Detect which cell encompasses the target text, then output its (x, y) center coordinate. 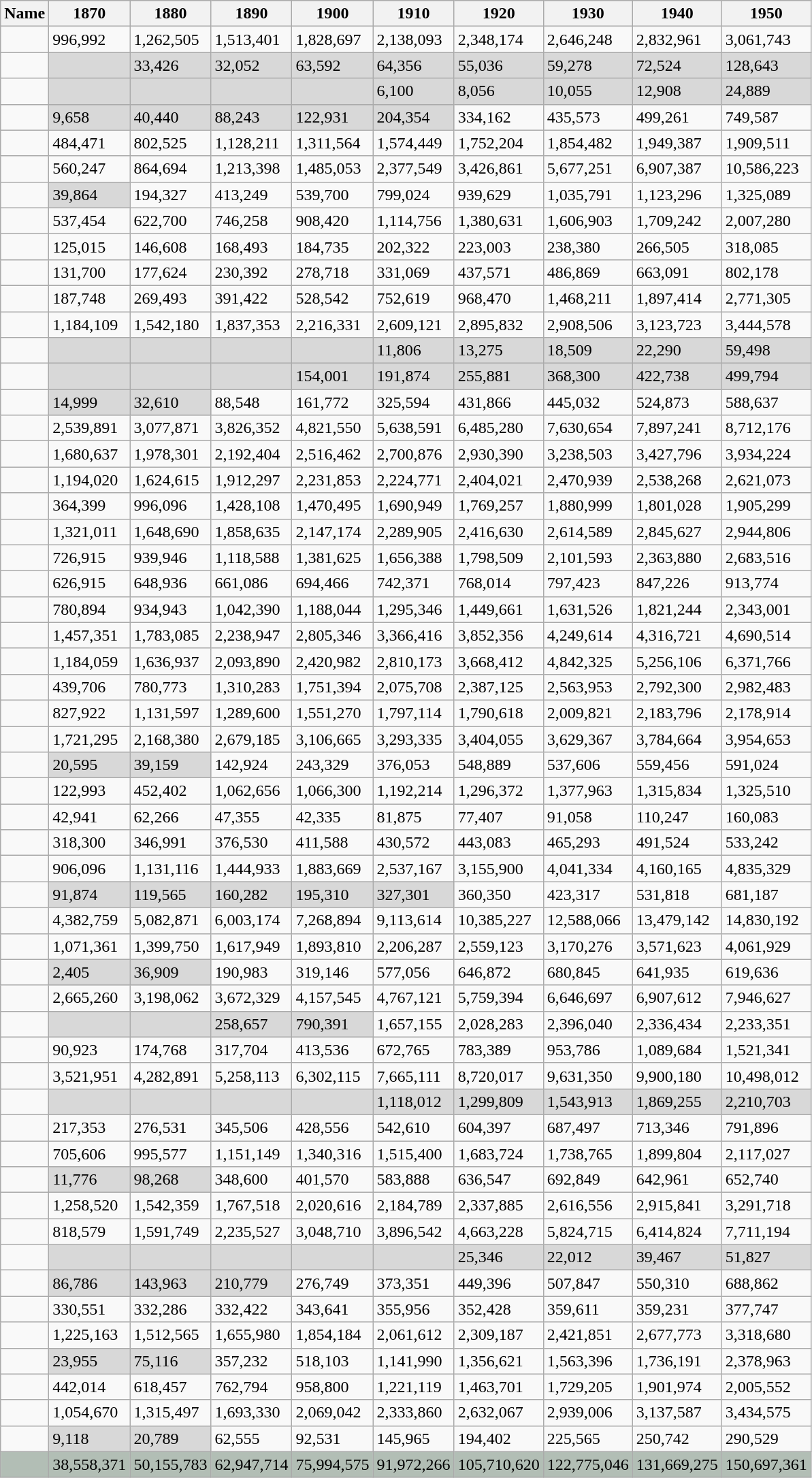
802,525 (170, 143)
33,426 (170, 65)
4,663,228 (498, 1232)
2,235,527 (252, 1232)
8,056 (498, 91)
1,801,028 (677, 506)
499,794 (766, 376)
1,035,791 (588, 195)
1,118,588 (252, 558)
3,198,062 (170, 998)
2,915,841 (677, 1206)
413,249 (252, 195)
174,768 (170, 1050)
791,896 (766, 1127)
8,720,017 (498, 1076)
2,404,021 (498, 480)
1,656,388 (414, 558)
1,123,296 (677, 195)
22,012 (588, 1257)
59,278 (588, 65)
332,422 (252, 1309)
577,056 (414, 972)
131,669,275 (677, 1464)
958,800 (332, 1387)
1,258,520 (90, 1206)
325,594 (414, 402)
91,058 (588, 817)
672,765 (414, 1050)
3,826,352 (252, 428)
486,869 (588, 272)
1,854,482 (588, 143)
2,939,006 (588, 1413)
2,632,067 (498, 1413)
348,600 (252, 1180)
352,428 (498, 1309)
194,327 (170, 195)
939,629 (498, 195)
2,183,796 (677, 713)
105,710,620 (498, 1464)
1,721,295 (90, 739)
1,310,283 (252, 687)
5,082,871 (170, 920)
2,539,891 (90, 428)
3,896,542 (414, 1232)
465,293 (588, 843)
190,983 (252, 972)
327,301 (414, 895)
1,151,149 (252, 1154)
3,672,329 (252, 998)
3,048,710 (332, 1232)
1,624,615 (170, 480)
6,907,612 (677, 998)
1,457,351 (90, 635)
3,291,718 (766, 1206)
4,767,121 (414, 998)
51,827 (766, 1257)
276,531 (170, 1127)
376,530 (252, 843)
318,300 (90, 843)
2,093,890 (252, 661)
1,225,163 (90, 1335)
3,629,367 (588, 739)
1,512,565 (170, 1335)
1,617,949 (252, 946)
1,901,974 (677, 1387)
507,847 (588, 1283)
539,700 (332, 195)
2,908,506 (588, 325)
4,842,325 (588, 661)
276,749 (332, 1283)
2,192,404 (252, 454)
1,356,621 (498, 1361)
995,577 (170, 1154)
3,077,871 (170, 428)
913,774 (766, 583)
223,003 (498, 246)
210,779 (252, 1283)
401,570 (332, 1180)
1,042,390 (252, 609)
6,646,697 (588, 998)
3,426,861 (498, 169)
939,946 (170, 558)
7,946,627 (766, 998)
423,317 (588, 895)
802,178 (766, 272)
2,405 (90, 972)
47,355 (252, 817)
622,700 (170, 221)
1,118,012 (414, 1102)
2,231,853 (332, 480)
122,993 (90, 791)
4,061,929 (766, 946)
2,944,806 (766, 532)
652,740 (766, 1180)
63,592 (332, 65)
1,897,414 (677, 298)
90,923 (90, 1050)
548,889 (498, 765)
1,858,635 (252, 532)
1,543,913 (588, 1102)
62,266 (170, 817)
359,231 (677, 1309)
204,354 (414, 117)
2,238,947 (252, 635)
818,579 (90, 1232)
266,505 (677, 246)
2,138,093 (414, 39)
560,247 (90, 169)
1,736,191 (677, 1361)
2,020,616 (332, 1206)
2,609,121 (414, 325)
50,155,783 (170, 1464)
2,101,593 (588, 558)
6,485,280 (498, 428)
376,053 (414, 765)
428,556 (332, 1127)
2,930,390 (498, 454)
160,282 (252, 895)
2,377,549 (414, 169)
864,694 (170, 169)
768,014 (498, 583)
542,610 (414, 1127)
2,387,125 (498, 687)
1,783,085 (170, 635)
1,949,387 (677, 143)
317,704 (252, 1050)
2,210,703 (766, 1102)
1,289,600 (252, 713)
559,456 (677, 765)
42,941 (90, 817)
2,416,630 (498, 532)
55,036 (498, 65)
5,258,113 (252, 1076)
346,991 (170, 843)
583,888 (414, 1180)
92,531 (332, 1439)
648,936 (170, 583)
40,440 (170, 117)
3,444,578 (766, 325)
1,631,526 (588, 609)
131,700 (90, 272)
618,457 (170, 1387)
1,184,109 (90, 325)
680,845 (588, 972)
119,565 (170, 895)
1,325,510 (766, 791)
746,258 (252, 221)
452,402 (170, 791)
1,657,155 (414, 1024)
75,994,575 (332, 1464)
1,295,346 (414, 609)
345,506 (252, 1127)
1880 (170, 14)
687,497 (588, 1127)
2,363,880 (677, 558)
445,032 (588, 402)
7,897,241 (677, 428)
3,434,575 (766, 1413)
334,162 (498, 117)
642,961 (677, 1180)
726,915 (90, 558)
2,792,300 (677, 687)
499,261 (677, 117)
3,954,653 (766, 739)
4,382,759 (90, 920)
1,128,211 (252, 143)
377,747 (766, 1309)
641,935 (677, 972)
636,547 (498, 1180)
5,759,394 (498, 998)
11,806 (414, 351)
2,537,167 (414, 869)
430,572 (414, 843)
1,296,372 (498, 791)
331,069 (414, 272)
39,159 (170, 765)
142,924 (252, 765)
619,636 (766, 972)
2,206,287 (414, 946)
1,893,810 (332, 946)
7,268,894 (332, 920)
2,810,173 (414, 661)
2,538,268 (677, 480)
1900 (332, 14)
24,889 (766, 91)
2,646,248 (588, 39)
1,591,749 (170, 1232)
2,333,860 (414, 1413)
1,444,933 (252, 869)
161,772 (332, 402)
413,536 (332, 1050)
25,346 (498, 1257)
1,542,180 (170, 325)
4,160,165 (677, 869)
88,243 (252, 117)
2,665,260 (90, 998)
258,657 (252, 1024)
3,123,723 (677, 325)
1,709,242 (677, 221)
780,894 (90, 609)
1,468,211 (588, 298)
217,353 (90, 1127)
1,880,999 (588, 506)
1,574,449 (414, 143)
968,470 (498, 298)
1,299,809 (498, 1102)
1,883,669 (332, 869)
195,310 (332, 895)
2,421,851 (588, 1335)
2,559,123 (498, 946)
2,224,771 (414, 480)
1,428,108 (252, 506)
1,683,724 (498, 1154)
1,192,214 (414, 791)
705,606 (90, 1154)
953,786 (588, 1050)
1,636,937 (170, 661)
1,213,398 (252, 169)
187,748 (90, 298)
39,467 (677, 1257)
1,751,394 (332, 687)
411,588 (332, 843)
2,895,832 (498, 325)
1,752,204 (498, 143)
128,643 (766, 65)
1,311,564 (332, 143)
5,677,251 (588, 169)
1,542,359 (170, 1206)
3,366,416 (414, 635)
10,385,227 (498, 920)
364,399 (90, 506)
3,238,503 (588, 454)
442,014 (90, 1387)
10,498,012 (766, 1076)
357,232 (252, 1361)
10,055 (588, 91)
1870 (90, 14)
3,106,665 (332, 739)
1,377,963 (588, 791)
661,086 (252, 583)
125,015 (90, 246)
6,100 (414, 91)
184,735 (332, 246)
3,061,743 (766, 39)
1,797,114 (414, 713)
1,909,511 (766, 143)
3,318,680 (766, 1335)
225,565 (588, 1439)
439,706 (90, 687)
604,397 (498, 1127)
2,700,876 (414, 454)
88,548 (252, 402)
1,381,625 (332, 558)
318,085 (766, 246)
373,351 (414, 1283)
39,864 (90, 195)
2,621,073 (766, 480)
1,905,299 (766, 506)
250,742 (677, 1439)
3,170,276 (588, 946)
1950 (766, 14)
1,693,330 (252, 1413)
435,573 (588, 117)
2,075,708 (414, 687)
996,096 (170, 506)
1,790,618 (498, 713)
Name (25, 14)
32,610 (170, 402)
1,729,205 (588, 1387)
2,309,187 (498, 1335)
86,786 (90, 1283)
18,509 (588, 351)
437,571 (498, 272)
681,187 (766, 895)
797,423 (588, 583)
4,157,545 (332, 998)
5,824,715 (588, 1232)
2,832,961 (677, 39)
1,513,401 (252, 39)
2,009,821 (588, 713)
150,697,361 (766, 1464)
1,680,637 (90, 454)
1,325,089 (766, 195)
6,907,387 (677, 169)
1,470,495 (332, 506)
694,466 (332, 583)
14,999 (90, 402)
3,934,224 (766, 454)
692,849 (588, 1180)
2,233,351 (766, 1024)
1,188,044 (332, 609)
3,571,623 (677, 946)
4,249,614 (588, 635)
1920 (498, 14)
1,340,316 (332, 1154)
996,992 (90, 39)
98,268 (170, 1180)
62,947,714 (252, 1464)
2,616,556 (588, 1206)
20,595 (90, 765)
1,769,257 (498, 506)
5,638,591 (414, 428)
122,775,046 (588, 1464)
780,773 (170, 687)
4,690,514 (766, 635)
7,711,194 (766, 1232)
59,498 (766, 351)
23,955 (90, 1361)
2,007,280 (766, 221)
2,378,963 (766, 1361)
20,789 (170, 1439)
13,479,142 (677, 920)
518,103 (332, 1361)
122,931 (332, 117)
2,845,627 (677, 532)
91,972,266 (414, 1464)
7,630,654 (588, 428)
1,131,597 (170, 713)
524,873 (677, 402)
154,001 (332, 376)
2,396,040 (588, 1024)
32,052 (252, 65)
1,648,690 (170, 532)
749,587 (766, 117)
713,346 (677, 1127)
799,024 (414, 195)
202,322 (414, 246)
77,407 (498, 817)
533,242 (766, 843)
2,679,185 (252, 739)
36,909 (170, 972)
2,982,483 (766, 687)
449,396 (498, 1283)
12,908 (677, 91)
1,606,903 (588, 221)
783,389 (498, 1050)
3,155,900 (498, 869)
491,524 (677, 843)
2,677,773 (677, 1335)
1910 (414, 14)
1,767,518 (252, 1206)
359,611 (588, 1309)
537,606 (588, 765)
13,275 (498, 351)
9,658 (90, 117)
91,874 (90, 895)
1,521,341 (766, 1050)
2,348,174 (498, 39)
762,794 (252, 1387)
368,300 (588, 376)
343,641 (332, 1309)
1,066,300 (332, 791)
42,335 (332, 817)
22,290 (677, 351)
431,866 (498, 402)
230,392 (252, 272)
3,137,587 (677, 1413)
1,089,684 (677, 1050)
10,586,223 (766, 169)
646,872 (498, 972)
255,881 (498, 376)
278,718 (332, 272)
2,168,380 (170, 739)
1,399,750 (170, 946)
64,356 (414, 65)
269,493 (170, 298)
4,821,550 (332, 428)
2,117,027 (766, 1154)
934,943 (170, 609)
391,422 (252, 298)
81,875 (414, 817)
3,784,664 (677, 739)
2,470,939 (588, 480)
908,420 (332, 221)
8,712,176 (766, 428)
1,315,497 (170, 1413)
332,286 (170, 1309)
2,005,552 (766, 1387)
537,454 (90, 221)
3,521,951 (90, 1076)
1,828,697 (332, 39)
1,563,396 (588, 1361)
1,912,297 (252, 480)
1,978,301 (170, 454)
360,350 (498, 895)
2,147,174 (332, 532)
6,371,766 (766, 661)
1,869,255 (677, 1102)
1,655,980 (252, 1335)
827,922 (90, 713)
1,690,949 (414, 506)
160,083 (766, 817)
1,062,656 (252, 791)
355,956 (414, 1309)
12,588,066 (588, 920)
790,391 (332, 1024)
177,624 (170, 272)
72,524 (677, 65)
319,146 (332, 972)
1,315,834 (677, 791)
4,041,334 (588, 869)
2,614,589 (588, 532)
290,529 (766, 1439)
1,184,059 (90, 661)
9,900,180 (677, 1076)
168,493 (252, 246)
2,028,283 (498, 1024)
1,221,119 (414, 1387)
3,427,796 (677, 454)
588,637 (766, 402)
146,608 (170, 246)
550,310 (677, 1283)
4,316,721 (677, 635)
11,776 (90, 1180)
238,380 (588, 246)
7,665,111 (414, 1076)
1,485,053 (332, 169)
1,054,670 (90, 1413)
663,091 (677, 272)
1,551,270 (332, 713)
1930 (588, 14)
1,821,244 (677, 609)
2,178,914 (766, 713)
145,965 (414, 1439)
62,555 (252, 1439)
531,818 (677, 895)
2,343,001 (766, 609)
2,805,346 (332, 635)
626,915 (90, 583)
194,402 (498, 1439)
330,551 (90, 1309)
191,874 (414, 376)
422,738 (677, 376)
2,184,789 (414, 1206)
38,558,371 (90, 1464)
2,563,953 (588, 687)
752,619 (414, 298)
1,262,505 (170, 39)
1,798,509 (498, 558)
1940 (677, 14)
1,071,361 (90, 946)
110,247 (677, 817)
847,226 (677, 583)
1,899,804 (677, 1154)
1,380,631 (498, 221)
591,024 (766, 765)
1,449,661 (498, 609)
688,862 (766, 1283)
1,837,353 (252, 325)
528,542 (332, 298)
443,083 (498, 843)
1,738,765 (588, 1154)
1,141,990 (414, 1361)
2,683,516 (766, 558)
2,336,434 (677, 1024)
2,516,462 (332, 454)
3,293,335 (414, 739)
1890 (252, 14)
1,321,011 (90, 532)
14,830,192 (766, 920)
6,414,824 (677, 1232)
75,116 (170, 1361)
742,371 (414, 583)
3,404,055 (498, 739)
2,420,982 (332, 661)
9,118 (90, 1439)
1,854,184 (332, 1335)
1,131,116 (170, 869)
4,835,329 (766, 869)
2,289,905 (414, 532)
4,282,891 (170, 1076)
1,515,400 (414, 1154)
3,852,356 (498, 635)
2,771,305 (766, 298)
1,194,020 (90, 480)
3,668,412 (498, 661)
9,631,350 (588, 1076)
2,337,885 (498, 1206)
6,302,115 (332, 1076)
1,463,701 (498, 1387)
1,114,756 (414, 221)
2,061,612 (414, 1335)
5,256,106 (677, 661)
6,003,174 (252, 920)
243,329 (332, 765)
484,471 (90, 143)
906,096 (90, 869)
2,069,042 (332, 1413)
143,963 (170, 1283)
9,113,614 (414, 920)
2,216,331 (332, 325)
